Return the (x, y) coordinate for the center point of the cell that contains the specified text.  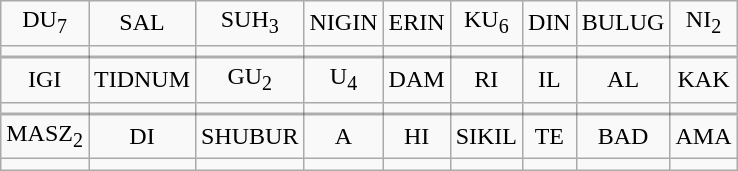
HI (416, 136)
BAD (623, 136)
DAM (416, 80)
SAL (142, 23)
SIKIL (486, 136)
A (344, 136)
NI2 (704, 23)
IGI (45, 80)
DIN (550, 23)
MASZ2 (45, 136)
GU2 (250, 80)
AL (623, 80)
RI (486, 80)
IL (550, 80)
BULUG (623, 23)
ERIN (416, 23)
DI (142, 136)
TE (550, 136)
AMA (704, 136)
DU7 (45, 23)
SUH3 (250, 23)
U4 (344, 80)
TIDNUM (142, 80)
KU6 (486, 23)
SHUBUR (250, 136)
KAK (704, 80)
NIGIN (344, 23)
